Provide the [X, Y] coordinate of the cell's center where the given text is located.  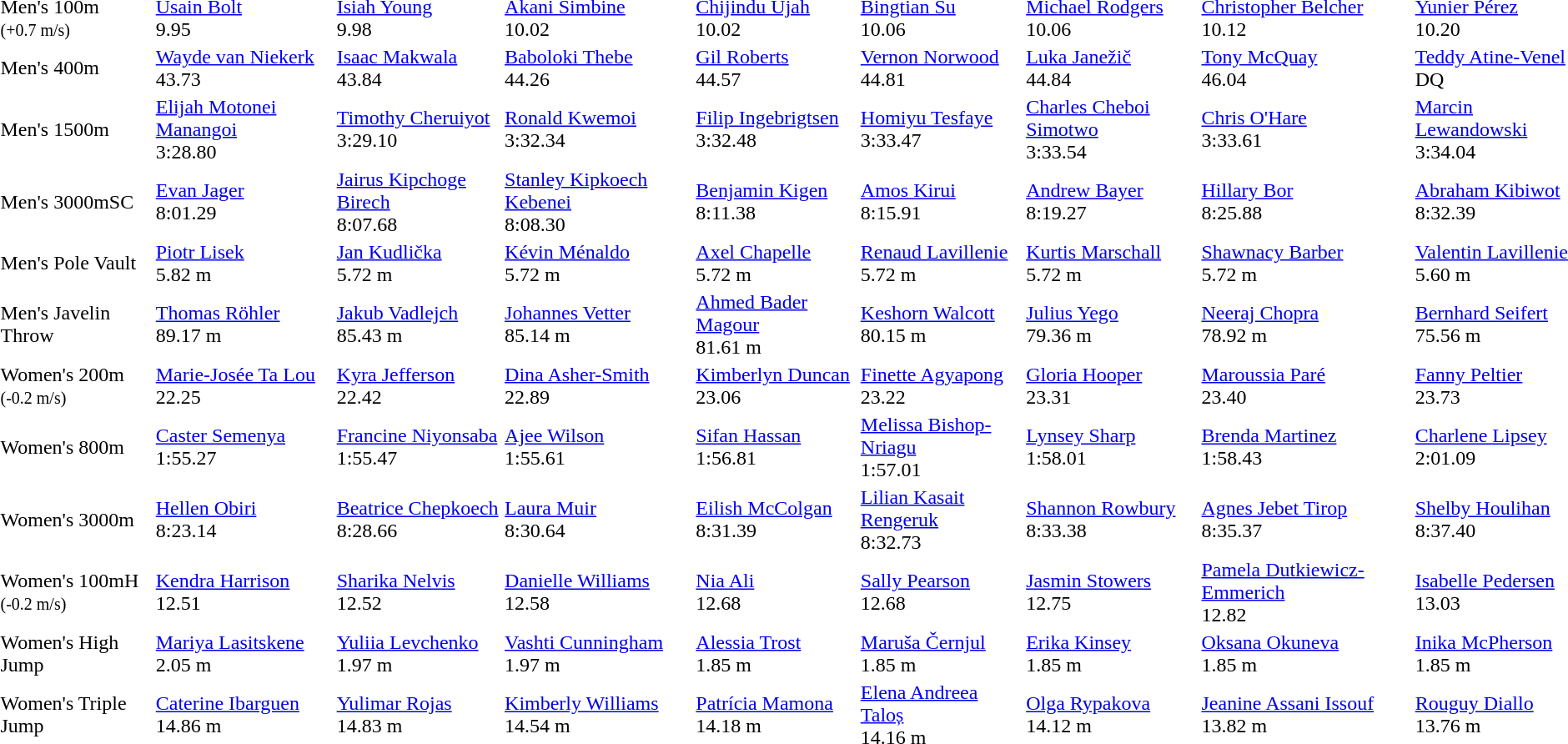
Ahmed Bader Magour 81.61 m [776, 324]
Filip Ingebrigtsen 3:32.48 [776, 129]
Sally Pearson 12.68 [941, 592]
Maroussia Paré 23.40 [1306, 385]
Sharika Nelvis 12.52 [418, 592]
Eilish McColgan 8:31.39 [776, 520]
Thomas Röhler 89.17 m [244, 324]
Baboloki Thebe 44.26 [598, 68]
Vashti Cunningham 1.97 m [598, 654]
Benjamin Kigen 8:11.38 [776, 202]
Shawnacy Barber 5.72 m [1306, 264]
Mariya Lasitskene 2.05 m [244, 654]
Gil Roberts 44.57 [776, 68]
Oksana Okuneva 1.85 m [1306, 654]
Elijah Motonei Manangoi 3:28.80 [244, 129]
Jairus Kipchoge Birech 8:07.68 [418, 202]
Lynsey Sharp 1:58.01 [1111, 447]
Amos Kirui 8:15.91 [941, 202]
Ajee Wilson 1:55.61 [598, 447]
Hillary Bor 8:25.88 [1306, 202]
Marie-Josée Ta Lou 22.25 [244, 385]
Kendra Harrison 12.51 [244, 592]
Kévin Ménaldo 5.72 m [598, 264]
Erika Kinsey 1.85 m [1111, 654]
Kyra Jefferson 22.42 [418, 385]
Wayde van Niekerk 43.73 [244, 68]
Kimberlyn Duncan 23.06 [776, 385]
Ronald Kwemoi 3:32.34 [598, 129]
Julius Yego 79.36 m [1111, 324]
Caster Semenya 1:55.27 [244, 447]
Jasmin Stowers 12.75 [1111, 592]
Alessia Trost 1.85 m [776, 654]
Vernon Norwood 44.81 [941, 68]
Timothy Cheruiyot 3:29.10 [418, 129]
Nia Ali 12.68 [776, 592]
Sifan Hassan 1:56.81 [776, 447]
Gloria Hooper 23.31 [1111, 385]
Maruša Černjul 1.85 m [941, 654]
Renaud Lavillenie 5.72 m [941, 264]
Finette Agyapong 23.22 [941, 385]
Brenda Martinez 1:58.43 [1306, 447]
Tony McQuay 46.04 [1306, 68]
Agnes Jebet Tirop 8:35.37 [1306, 520]
Kurtis Marschall 5.72 m [1111, 264]
Keshorn Walcott 80.15 m [941, 324]
Andrew Bayer 8:19.27 [1111, 202]
Melissa Bishop-Nriagu 1:57.01 [941, 447]
Axel Chapelle 5.72 m [776, 264]
Charles Cheboi Simotwo 3:33.54 [1111, 129]
Yuliia Levchenko 1.97 m [418, 654]
Homiyu Tesfaye 3:33.47 [941, 129]
Danielle Williams 12.58 [598, 592]
Evan Jager 8:01.29 [244, 202]
Stanley Kipkoech Kebenei 8:08.30 [598, 202]
Isaac Makwala 43.84 [418, 68]
Piotr Lisek 5.82 m [244, 264]
Pamela Dutkiewicz-Emmerich 12.82 [1306, 592]
Chris O'Hare 3:33.61 [1306, 129]
Hellen Obiri 8:23.14 [244, 520]
Neeraj Chopra 78.92 m [1306, 324]
Jan Kudlička 5.72 m [418, 264]
Lilian Kasait Rengeruk 8:32.73 [941, 520]
Dina Asher-Smith 22.89 [598, 385]
Francine Niyonsaba 1:55.47 [418, 447]
Laura Muir 8:30.64 [598, 520]
Johannes Vetter 85.14 m [598, 324]
Jakub Vadlejch 85.43 m [418, 324]
Luka Janežič 44.84 [1111, 68]
Shannon Rowbury 8:33.38 [1111, 520]
Beatrice Chepkoech 8:28.66 [418, 520]
